Capture the cell that displays the provided text and extract its [x, y] central coordinate. 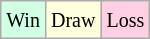
Draw [72, 20]
Win [24, 20]
Loss [126, 20]
